Return the (X, Y) coordinate for the center point of the cell that contains the specified text.  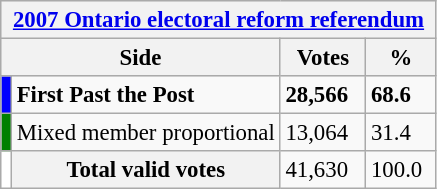
2007 Ontario electoral reform referendum (219, 20)
First Past the Post (146, 95)
% (402, 58)
68.6 (402, 95)
41,630 (323, 170)
Votes (323, 58)
Side (140, 58)
100.0 (402, 170)
28,566 (323, 95)
13,064 (323, 133)
Total valid votes (146, 170)
31.4 (402, 133)
Mixed member proportional (146, 133)
